Pinpoint the cell where the given text exists, returning its (x, y) midpoint coordinate. 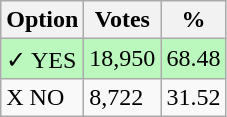
18,950 (122, 59)
% (194, 20)
Option (42, 20)
8,722 (122, 97)
31.52 (194, 97)
X NO (42, 97)
✓ YES (42, 59)
Votes (122, 20)
68.48 (194, 59)
